Identify which cell holds the provided text, then report its (x, y) central coordinate. 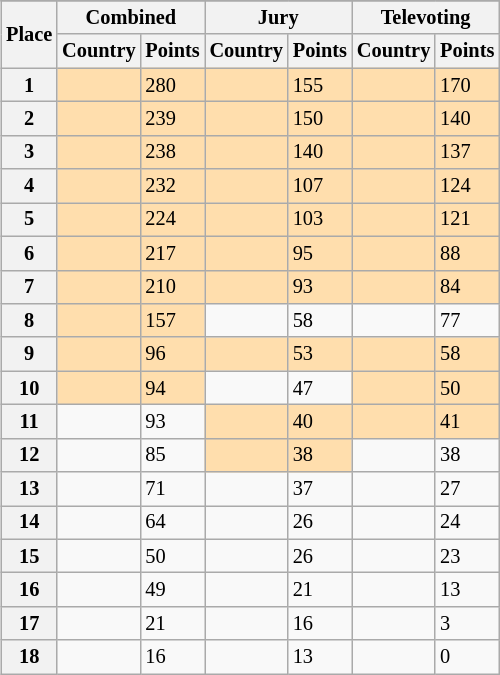
49 (172, 590)
71 (172, 489)
5 (29, 220)
47 (320, 388)
77 (467, 321)
239 (172, 119)
124 (467, 186)
37 (320, 489)
121 (467, 220)
15 (29, 556)
170 (467, 85)
7 (29, 287)
150 (320, 119)
27 (467, 489)
Combined (130, 18)
40 (320, 422)
95 (320, 253)
84 (467, 287)
157 (172, 321)
217 (172, 253)
107 (320, 186)
17 (29, 624)
8 (29, 321)
280 (172, 85)
137 (467, 152)
238 (172, 152)
0 (467, 657)
23 (467, 556)
24 (467, 523)
6 (29, 253)
96 (172, 354)
Televoting (426, 18)
10 (29, 388)
4 (29, 186)
64 (172, 523)
41 (467, 422)
94 (172, 388)
155 (320, 85)
1 (29, 85)
210 (172, 287)
232 (172, 186)
18 (29, 657)
12 (29, 455)
224 (172, 220)
103 (320, 220)
85 (172, 455)
9 (29, 354)
11 (29, 422)
2 (29, 119)
88 (467, 253)
Place (29, 34)
53 (320, 354)
Jury (278, 18)
14 (29, 523)
